Search for the cell housing the specified text and yield its (X, Y) center coordinate. 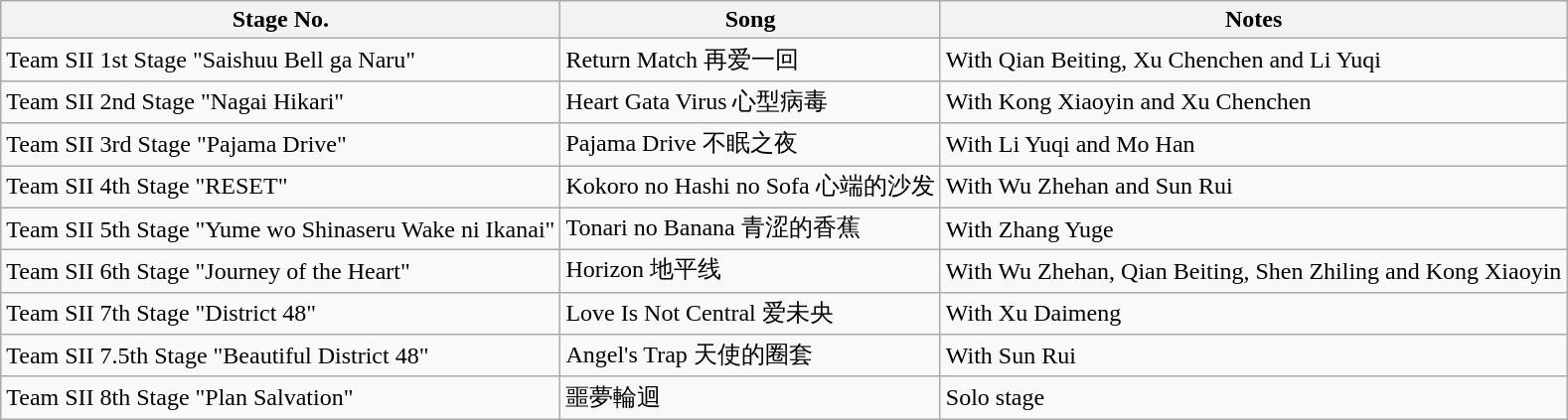
Pajama Drive 不眠之夜 (750, 145)
Team SII 8th Stage "Plan Salvation" (280, 397)
Stage No. (280, 20)
Team SII 2nd Stage "Nagai Hikari" (280, 101)
Team SII 7.5th Stage "Beautiful District 48" (280, 355)
噩夢輪迴 (750, 397)
With Zhang Yuge (1254, 228)
Heart Gata Virus 心型病毒 (750, 101)
Team SII 6th Stage "Journey of the Heart" (280, 272)
Angel's Trap 天使的圈套 (750, 355)
With Sun Rui (1254, 355)
Love Is Not Central 爱未央 (750, 314)
With Wu Zhehan and Sun Rui (1254, 187)
Return Match 再爱一回 (750, 60)
Team SII 1st Stage "Saishuu Bell ga Naru" (280, 60)
With Qian Beiting, Xu Chenchen and Li Yuqi (1254, 60)
Kokoro no Hashi no Sofa 心端的沙发 (750, 187)
Team SII 5th Stage "Yume wo Shinaseru Wake ni Ikanai" (280, 228)
Team SII 3rd Stage "Pajama Drive" (280, 145)
Tonari no Banana 青涩的香蕉 (750, 228)
Team SII 7th Stage "District 48" (280, 314)
Solo stage (1254, 397)
With Kong Xiaoyin and Xu Chenchen (1254, 101)
With Li Yuqi and Mo Han (1254, 145)
With Wu Zhehan, Qian Beiting, Shen Zhiling and Kong Xiaoyin (1254, 272)
Team SII 4th Stage "RESET" (280, 187)
Song (750, 20)
Horizon 地平线 (750, 272)
Notes (1254, 20)
With Xu Daimeng (1254, 314)
